Locate the cell with the specified text and output its [x, y] center coordinate. 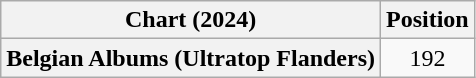
Chart (2024) [191, 20]
192 [428, 58]
Belgian Albums (Ultratop Flanders) [191, 58]
Position [428, 20]
